Extract the (X, Y) coordinate from the center of the cell holding the provided text.  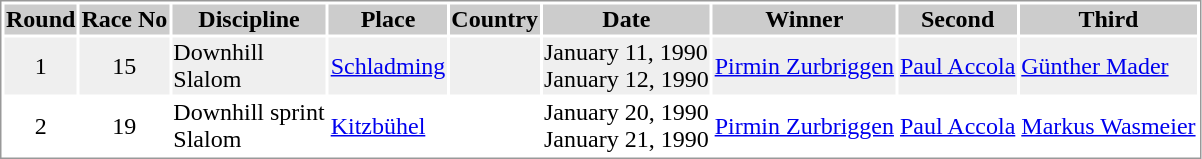
Country (495, 19)
Winner (804, 19)
Third (1108, 19)
Discipline (249, 19)
Place (388, 19)
1 (40, 66)
Schladming (388, 66)
Race No (124, 19)
Round (40, 19)
Kitzbühel (388, 126)
2 (40, 126)
Günther Mader (1108, 66)
15 (124, 66)
January 11, 1990January 12, 1990 (627, 66)
Downhill sprintSlalom (249, 126)
Markus Wasmeier (1108, 126)
January 20, 1990January 21, 1990 (627, 126)
DownhillSlalom (249, 66)
Second (957, 19)
19 (124, 126)
Date (627, 19)
